Capture the cell that displays the provided text and extract its (x, y) central coordinate. 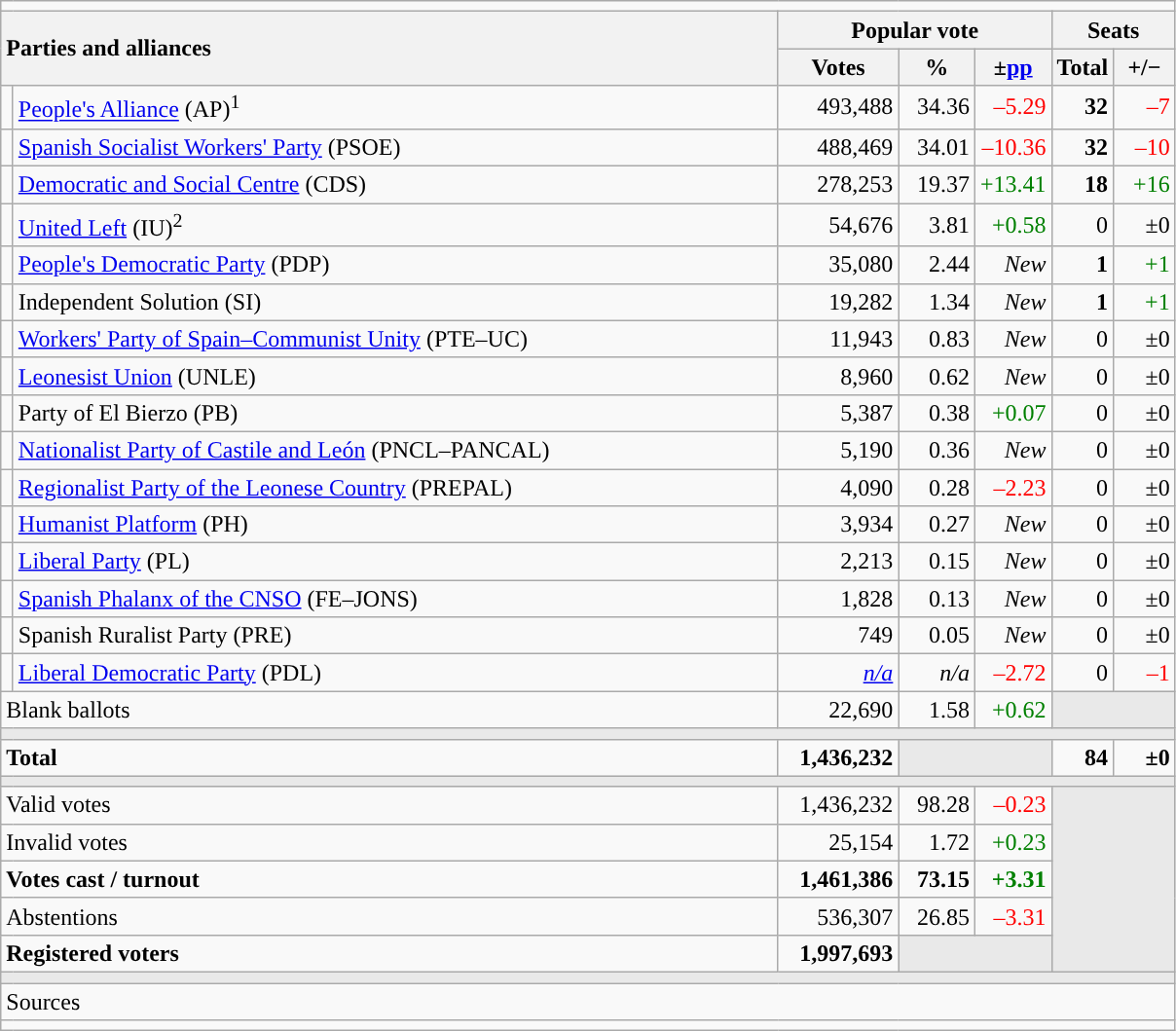
+/− (1145, 67)
54,676 (838, 226)
1,997,693 (838, 953)
3.81 (937, 226)
19,282 (838, 302)
488,469 (838, 147)
5,387 (838, 413)
Votes (838, 67)
Workers' Party of Spain–Communist Unity (PTE–UC) (395, 339)
Registered voters (389, 953)
Humanist Platform (PH) (395, 525)
19.37 (937, 185)
Spanish Ruralist Party (PRE) (395, 636)
–10 (1145, 147)
2,213 (838, 562)
United Left (IU)2 (395, 226)
People's Democratic Party (PDP) (395, 265)
Leonesist Union (UNLE) (395, 376)
Democratic and Social Centre (CDS) (395, 185)
+13.41 (1012, 185)
–7 (1145, 107)
4,090 (838, 488)
–0.23 (1012, 805)
Party of El Bierzo (PB) (395, 413)
536,307 (838, 916)
+0.07 (1012, 413)
0.83 (937, 339)
3,934 (838, 525)
Abstentions (389, 916)
8,960 (838, 376)
34.01 (937, 147)
Votes cast / turnout (389, 879)
% (937, 67)
493,488 (838, 107)
0.36 (937, 450)
0.13 (937, 599)
0.15 (937, 562)
Liberal Party (PL) (395, 562)
0.28 (937, 488)
–2.23 (1012, 488)
0.27 (937, 525)
Spanish Socialist Workers' Party (PSOE) (395, 147)
749 (838, 636)
Regionalist Party of the Leonese Country (PREPAL) (395, 488)
Blank ballots (389, 710)
0.62 (937, 376)
Seats (1114, 30)
+0.23 (1012, 842)
Nationalist Party of Castile and León (PNCL–PANCAL) (395, 450)
Sources (588, 1002)
+16 (1145, 185)
22,690 (838, 710)
73.15 (937, 879)
11,943 (838, 339)
25,154 (838, 842)
Popular vote (915, 30)
+3.31 (1012, 879)
1.72 (937, 842)
84 (1083, 757)
Spanish Phalanx of the CNSO (FE–JONS) (395, 599)
±pp (1012, 67)
Parties and alliances (389, 49)
1.34 (937, 302)
–3.31 (1012, 916)
+0.62 (1012, 710)
18 (1083, 185)
Independent Solution (SI) (395, 302)
1,828 (838, 599)
People's Alliance (AP)1 (395, 107)
34.36 (937, 107)
98.28 (937, 805)
5,190 (838, 450)
1,461,386 (838, 879)
0.05 (937, 636)
–10.36 (1012, 147)
1.58 (937, 710)
35,080 (838, 265)
–1 (1145, 673)
+0.58 (1012, 226)
26.85 (937, 916)
Valid votes (389, 805)
Invalid votes (389, 842)
0.38 (937, 413)
278,253 (838, 185)
Liberal Democratic Party (PDL) (395, 673)
2.44 (937, 265)
–2.72 (1012, 673)
–5.29 (1012, 107)
